Find where the given text appears and provide that cell's center as (x, y) coordinate. 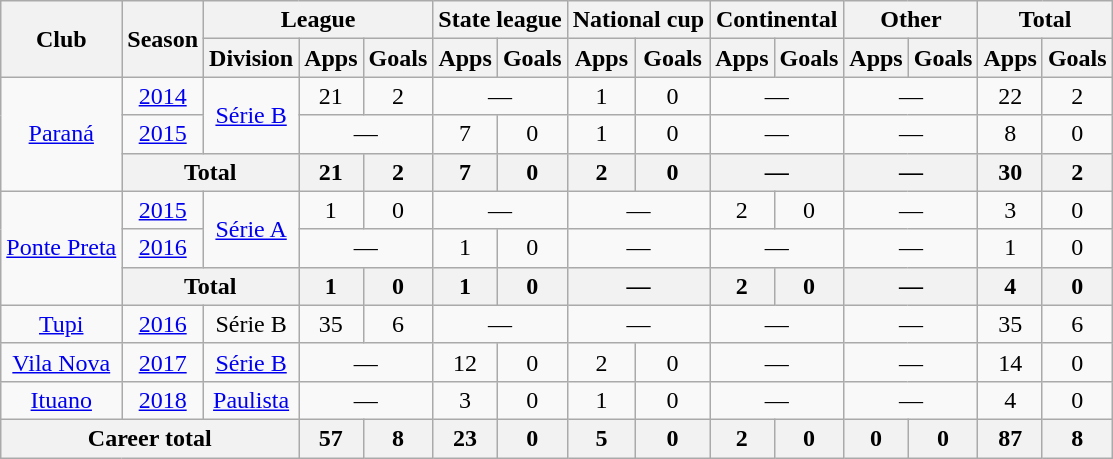
2017 (163, 362)
Série A (252, 229)
Continental (777, 20)
Ituano (62, 400)
12 (465, 362)
Paraná (62, 134)
Season (163, 39)
Paulista (252, 400)
2014 (163, 96)
30 (1010, 172)
Ponte Preta (62, 248)
State league (500, 20)
Division (252, 58)
Tupi (62, 324)
Vila Nova (62, 362)
22 (1010, 96)
87 (1010, 438)
5 (601, 438)
National cup (638, 20)
57 (331, 438)
23 (465, 438)
Other (911, 20)
14 (1010, 362)
Club (62, 39)
2018 (163, 400)
League (318, 20)
Career total (150, 438)
